Extract the [x, y] coordinate from the center of the cell holding the provided text.  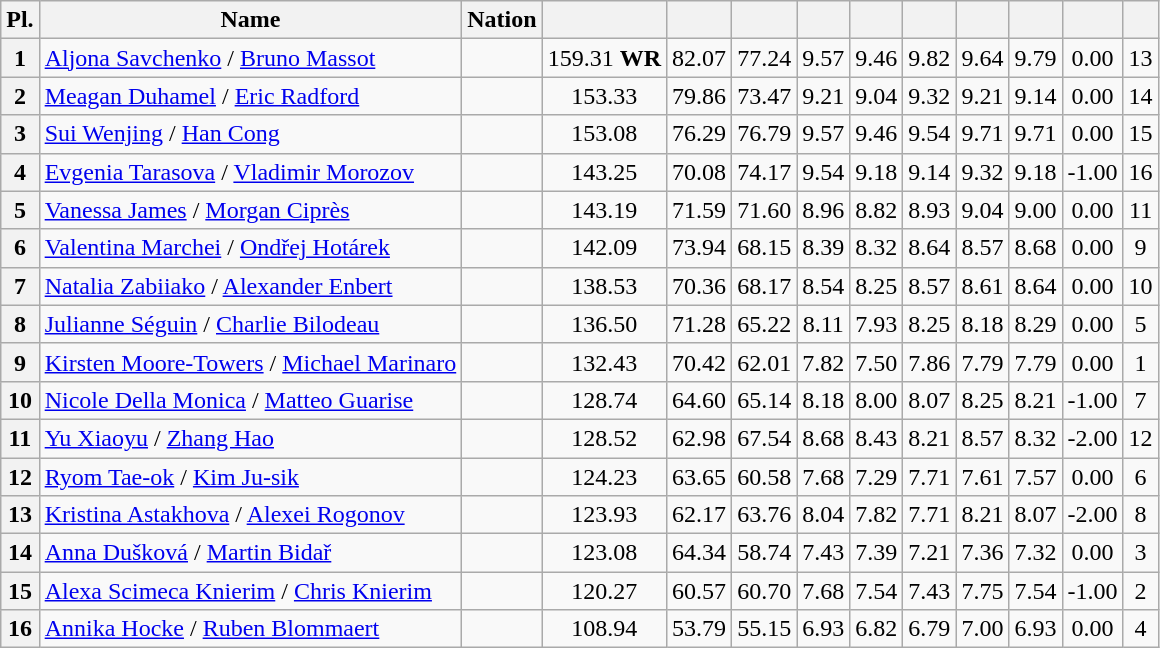
7.75 [982, 591]
Meagan Duhamel / Eric Radford [250, 96]
Evgenia Tarasova / Vladimir Morozov [250, 172]
Vanessa James / Morgan Ciprès [250, 210]
120.27 [604, 591]
70.42 [700, 362]
8.54 [824, 286]
Nation [502, 20]
123.08 [604, 553]
143.25 [604, 172]
7.21 [930, 553]
8.61 [982, 286]
Julianne Séguin / Charlie Bilodeau [250, 324]
Alexa Scimeca Knierim / Chris Knierim [250, 591]
8.43 [876, 438]
Name [250, 20]
63.65 [700, 477]
Ryom Tae-ok / Kim Ju-sik [250, 477]
Sui Wenjing / Han Cong [250, 134]
8.96 [824, 210]
82.07 [700, 58]
8.04 [824, 515]
159.31 WR [604, 58]
53.79 [700, 629]
Aljona Savchenko / Bruno Massot [250, 58]
8.93 [930, 210]
68.15 [764, 248]
55.15 [764, 629]
64.60 [700, 400]
8.82 [876, 210]
123.93 [604, 515]
Pl. [20, 20]
9.00 [1036, 210]
Natalia Zabiiako / Alexander Enbert [250, 286]
60.58 [764, 477]
7.00 [982, 629]
Annika Hocke / Ruben Blommaert [250, 629]
153.08 [604, 134]
8.29 [1036, 324]
74.17 [764, 172]
73.94 [700, 248]
136.50 [604, 324]
Valentina Marchei / Ondřej Hotárek [250, 248]
Kristina Astakhova / Alexei Rogonov [250, 515]
79.86 [700, 96]
7.39 [876, 553]
8.11 [824, 324]
77.24 [764, 58]
71.59 [700, 210]
138.53 [604, 286]
7.57 [1036, 477]
143.19 [604, 210]
9.79 [1036, 58]
132.43 [604, 362]
58.74 [764, 553]
64.34 [700, 553]
128.52 [604, 438]
60.57 [700, 591]
Nicole Della Monica / Matteo Guarise [250, 400]
7.86 [930, 362]
68.17 [764, 286]
7.93 [876, 324]
6.82 [876, 629]
62.98 [700, 438]
76.79 [764, 134]
73.47 [764, 96]
70.08 [700, 172]
7.29 [876, 477]
67.54 [764, 438]
153.33 [604, 96]
65.14 [764, 400]
7.32 [1036, 553]
142.09 [604, 248]
62.17 [700, 515]
124.23 [604, 477]
60.70 [764, 591]
128.74 [604, 400]
8.00 [876, 400]
Yu Xiaoyu / Zhang Hao [250, 438]
70.36 [700, 286]
9.82 [930, 58]
9.64 [982, 58]
62.01 [764, 362]
71.28 [700, 324]
Kirsten Moore-Towers / Michael Marinaro [250, 362]
65.22 [764, 324]
63.76 [764, 515]
Anna Dušková / Martin Bidař [250, 553]
7.61 [982, 477]
76.29 [700, 134]
6.79 [930, 629]
7.36 [982, 553]
7.50 [876, 362]
8.39 [824, 248]
71.60 [764, 210]
108.94 [604, 629]
